Identify which cell holds the provided text, then report its (x, y) central coordinate. 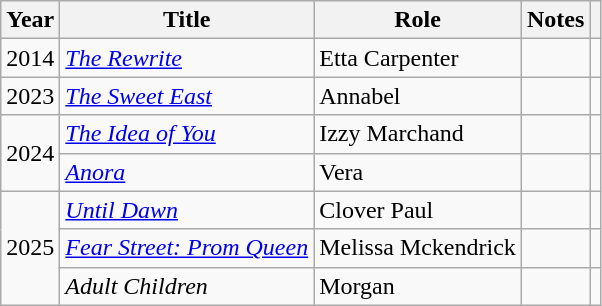
Etta Carpenter (418, 58)
The Rewrite (187, 58)
2025 (30, 248)
Until Dawn (187, 210)
Role (418, 20)
Year (30, 20)
Melissa Mckendrick (418, 248)
Fear Street: Prom Queen (187, 248)
Annabel (418, 96)
Adult Children (187, 286)
The Idea of You (187, 134)
Morgan (418, 286)
Anora (187, 172)
Izzy Marchand (418, 134)
Clover Paul (418, 210)
Notes (555, 20)
Title (187, 20)
2024 (30, 153)
2014 (30, 58)
Vera (418, 172)
2023 (30, 96)
The Sweet East (187, 96)
